Return the (X, Y) coordinate for the center point of the cell that contains the specified text.  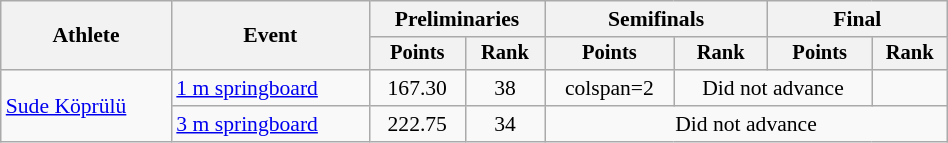
34 (505, 124)
Semifinals (656, 19)
Sude Köprülü (86, 106)
Athlete (86, 36)
3 m springboard (270, 124)
167.30 (417, 88)
Final (857, 19)
Event (270, 36)
222.75 (417, 124)
colspan=2 (610, 88)
1 m springboard (270, 88)
38 (505, 88)
Preliminaries (456, 19)
